Provide the (X, Y) coordinate of the cell's center where the given text is located.  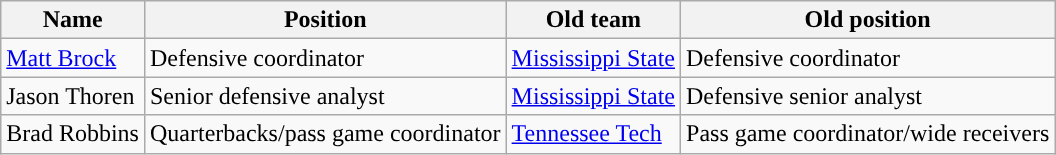
Position (325, 20)
Senior defensive analyst (325, 96)
Name (73, 20)
Pass game coordinator/wide receivers (868, 134)
Matt Brock (73, 58)
Brad Robbins (73, 134)
Old position (868, 20)
Jason Thoren (73, 96)
Old team (593, 20)
Quarterbacks/pass game coordinator (325, 134)
Defensive senior analyst (868, 96)
Tennessee Tech (593, 134)
